From the cell containing the given text, extract its center point as (x, y) coordinate. 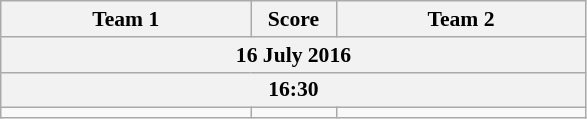
Team 1 (126, 19)
16:30 (294, 90)
16 July 2016 (294, 55)
Team 2 (461, 19)
Score (294, 19)
